From the cell containing the given text, extract its center point as [X, Y] coordinate. 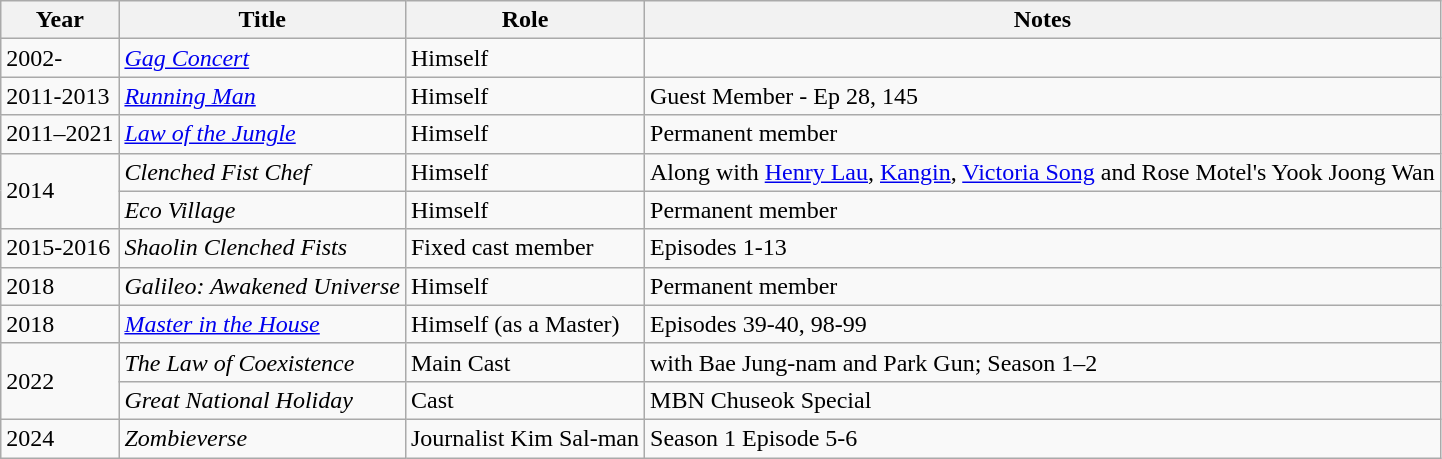
Title [262, 20]
Season 1 Episode 5-6 [1043, 438]
MBN Chuseok Special [1043, 400]
2022 [60, 381]
Himself (as a Master) [524, 324]
Along with Henry Lau, Kangin, Victoria Song and Rose Motel's Yook Joong Wan [1043, 172]
Notes [1043, 20]
Fixed cast member [524, 248]
Shaolin Clenched Fists [262, 248]
2011–2021 [60, 134]
Gag Concert [262, 58]
2015-2016 [60, 248]
Clenched Fist Chef [262, 172]
2024 [60, 438]
Main Cast [524, 362]
Great National Holiday [262, 400]
Episodes 1-13 [1043, 248]
2002- [60, 58]
Journalist Kim Sal-man [524, 438]
Guest Member - Ep 28, 145 [1043, 96]
2011-2013 [60, 96]
The Law of Coexistence [262, 362]
Law of the Jungle [262, 134]
Role [524, 20]
Galileo: Awakened Universe [262, 286]
with Bae Jung-nam and Park Gun; Season 1–2 [1043, 362]
Eco Village [262, 210]
2014 [60, 191]
Cast [524, 400]
Running Man [262, 96]
Zombieverse [262, 438]
Master in the House [262, 324]
Episodes 39-40, 98-99 [1043, 324]
Year [60, 20]
